Identify which cell holds the provided text, then report its [X, Y] central coordinate. 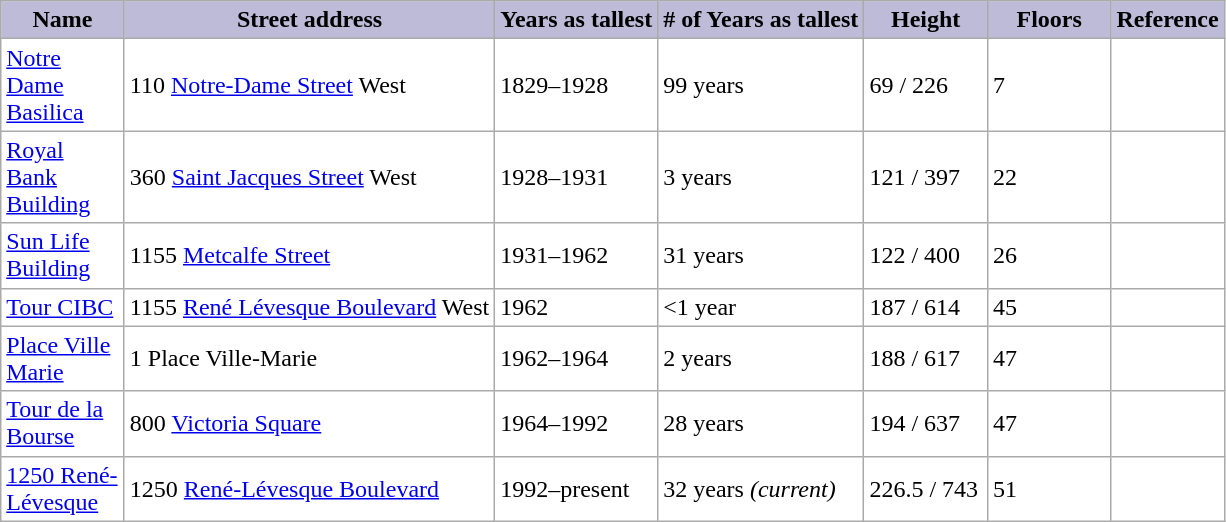
1962 [576, 307]
1992–present [576, 488]
1250 René-Lévesque Boulevard [309, 488]
800 Victoria Square [309, 424]
99 years [761, 85]
194 / 637 [926, 424]
Sun Life Building [63, 256]
31 years [761, 256]
22 [1049, 177]
1 Place Ville-Marie [309, 358]
226.5 / 743 [926, 488]
<1 year [761, 307]
Royal Bank Building [63, 177]
Tour de la Bourse [63, 424]
Name [63, 20]
1829–1928 [576, 85]
Floors [1049, 20]
51 [1049, 488]
1155 Metcalfe Street [309, 256]
Tour CIBC [63, 307]
2 years [761, 358]
1962–1964 [576, 358]
69 / 226 [926, 85]
360 Saint Jacques Street West [309, 177]
26 [1049, 256]
# of Years as tallest [761, 20]
188 / 617 [926, 358]
122 / 400 [926, 256]
Reference [1168, 20]
3 years [761, 177]
28 years [761, 424]
110 Notre-Dame Street West [309, 85]
Place Ville Marie [63, 358]
7 [1049, 85]
1155 René Lévesque Boulevard West [309, 307]
45 [1049, 307]
Years as tallest [576, 20]
1964–1992 [576, 424]
187 / 614 [926, 307]
Notre Dame Basilica [63, 85]
Height [926, 20]
1250 René-Lévesque [63, 488]
121 / 397 [926, 177]
32 years (current) [761, 488]
1928–1931 [576, 177]
Street address [309, 20]
1931–1962 [576, 256]
